Pinpoint the cell where the given text exists, returning its [x, y] midpoint coordinate. 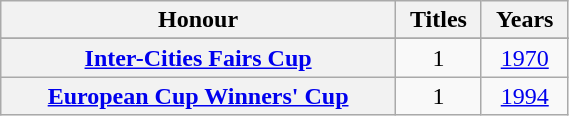
Honour [198, 20]
1994 [524, 96]
1970 [524, 58]
European Cup Winners' Cup [198, 96]
Inter-Cities Fairs Cup [198, 58]
Years [524, 20]
Titles [438, 20]
